From the cell containing the given text, extract its center point as [X, Y] coordinate. 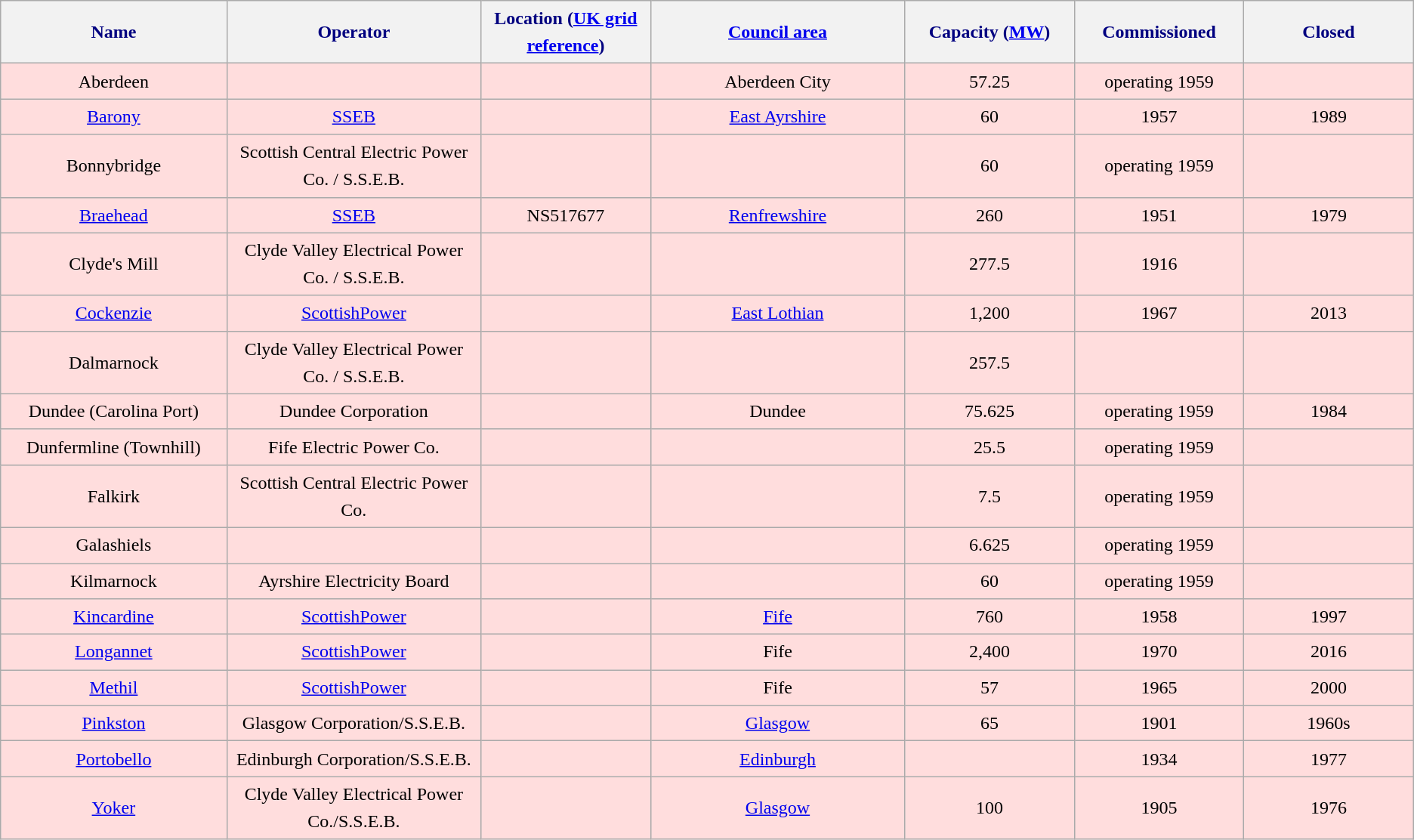
Commissioned [1159, 32]
Dundee [778, 411]
Glasgow Corporation/S.S.E.B. [353, 724]
Dundee Corporation [353, 411]
Kincardine [113, 616]
Closed [1329, 32]
Name [113, 32]
Yoker [113, 808]
NS517677 [566, 215]
Cockenzie [113, 313]
Aberdeen [113, 82]
Council area [778, 32]
Galashiels [113, 545]
Clyde's Mill [113, 264]
1957 [1159, 116]
277.5 [989, 264]
7.5 [989, 496]
75.625 [989, 411]
1934 [1159, 758]
1,200 [989, 313]
Portobello [113, 758]
1997 [1329, 616]
Methil [113, 687]
Scottish Central Electric Power Co. / S.S.E.B. [353, 166]
2013 [1329, 313]
25.5 [989, 447]
Scottish Central Electric Power Co. [353, 496]
257.5 [989, 363]
Bonnybridge [113, 166]
1905 [1159, 808]
260 [989, 215]
Pinkston [113, 724]
1951 [1159, 215]
760 [989, 616]
Kilmarnock [113, 582]
6.625 [989, 545]
Location (UK grid reference) [566, 32]
100 [989, 808]
Dundee (Carolina Port) [113, 411]
65 [989, 724]
1979 [1329, 215]
1967 [1159, 313]
Longannet [113, 653]
1901 [1159, 724]
1965 [1159, 687]
Dalmarnock [113, 363]
1960s [1329, 724]
57 [989, 687]
1958 [1159, 616]
Operator [353, 32]
1977 [1329, 758]
Dunfermline (Townhill) [113, 447]
Fife Electric Power Co. [353, 447]
Edinburgh [778, 758]
East Ayrshire [778, 116]
2016 [1329, 653]
Clyde Valley Electrical Power Co./S.S.E.B. [353, 808]
Aberdeen City [778, 82]
Falkirk [113, 496]
57.25 [989, 82]
1989 [1329, 116]
Braehead [113, 215]
East Lothian [778, 313]
2,400 [989, 653]
Renfrewshire [778, 215]
2000 [1329, 687]
1916 [1159, 264]
Capacity (MW) [989, 32]
1984 [1329, 411]
Barony [113, 116]
Edinburgh Corporation/S.S.E.B. [353, 758]
Ayrshire Electricity Board [353, 582]
1970 [1159, 653]
1976 [1329, 808]
